Extract the [X, Y] coordinate from the center of the cell holding the provided text.  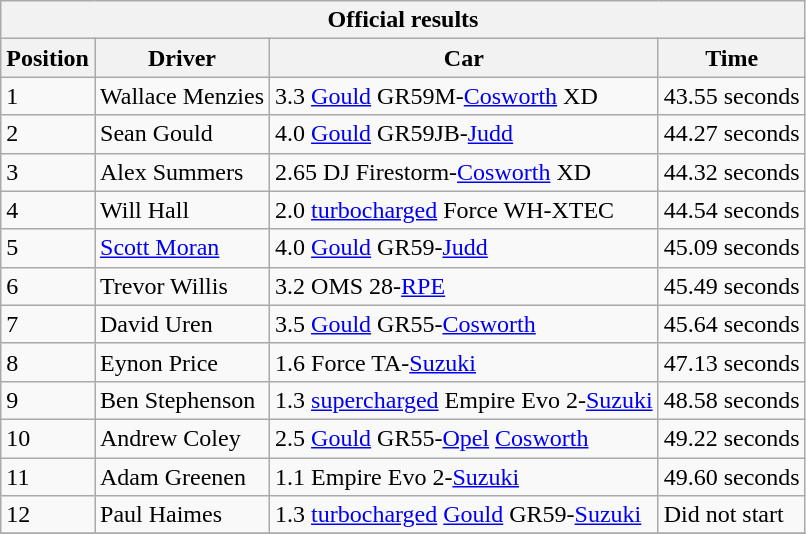
1.1 Empire Evo 2-Suzuki [464, 477]
7 [48, 324]
5 [48, 248]
1.6 Force TA-Suzuki [464, 362]
Trevor Willis [182, 286]
9 [48, 400]
David Uren [182, 324]
6 [48, 286]
47.13 seconds [732, 362]
Alex Summers [182, 172]
3.3 Gould GR59M-Cosworth XD [464, 96]
10 [48, 438]
Eynon Price [182, 362]
Paul Haimes [182, 515]
Andrew Coley [182, 438]
3.5 Gould GR55-Cosworth [464, 324]
4 [48, 210]
1.3 turbocharged Gould GR59-Suzuki [464, 515]
Scott Moran [182, 248]
49.22 seconds [732, 438]
Wallace Menzies [182, 96]
Official results [403, 20]
12 [48, 515]
49.60 seconds [732, 477]
Sean Gould [182, 134]
44.27 seconds [732, 134]
Ben Stephenson [182, 400]
45.49 seconds [732, 286]
3 [48, 172]
45.09 seconds [732, 248]
Time [732, 58]
45.64 seconds [732, 324]
48.58 seconds [732, 400]
11 [48, 477]
2 [48, 134]
2.65 DJ Firestorm-Cosworth XD [464, 172]
2.5 Gould GR55-Opel Cosworth [464, 438]
Car [464, 58]
Position [48, 58]
8 [48, 362]
44.54 seconds [732, 210]
Driver [182, 58]
1 [48, 96]
4.0 Gould GR59JB-Judd [464, 134]
Did not start [732, 515]
43.55 seconds [732, 96]
4.0 Gould GR59-Judd [464, 248]
2.0 turbocharged Force WH-XTEC [464, 210]
3.2 OMS 28-RPE [464, 286]
44.32 seconds [732, 172]
Adam Greenen [182, 477]
Will Hall [182, 210]
1.3 supercharged Empire Evo 2-Suzuki [464, 400]
